From the cell containing the given text, extract its center point as (X, Y) coordinate. 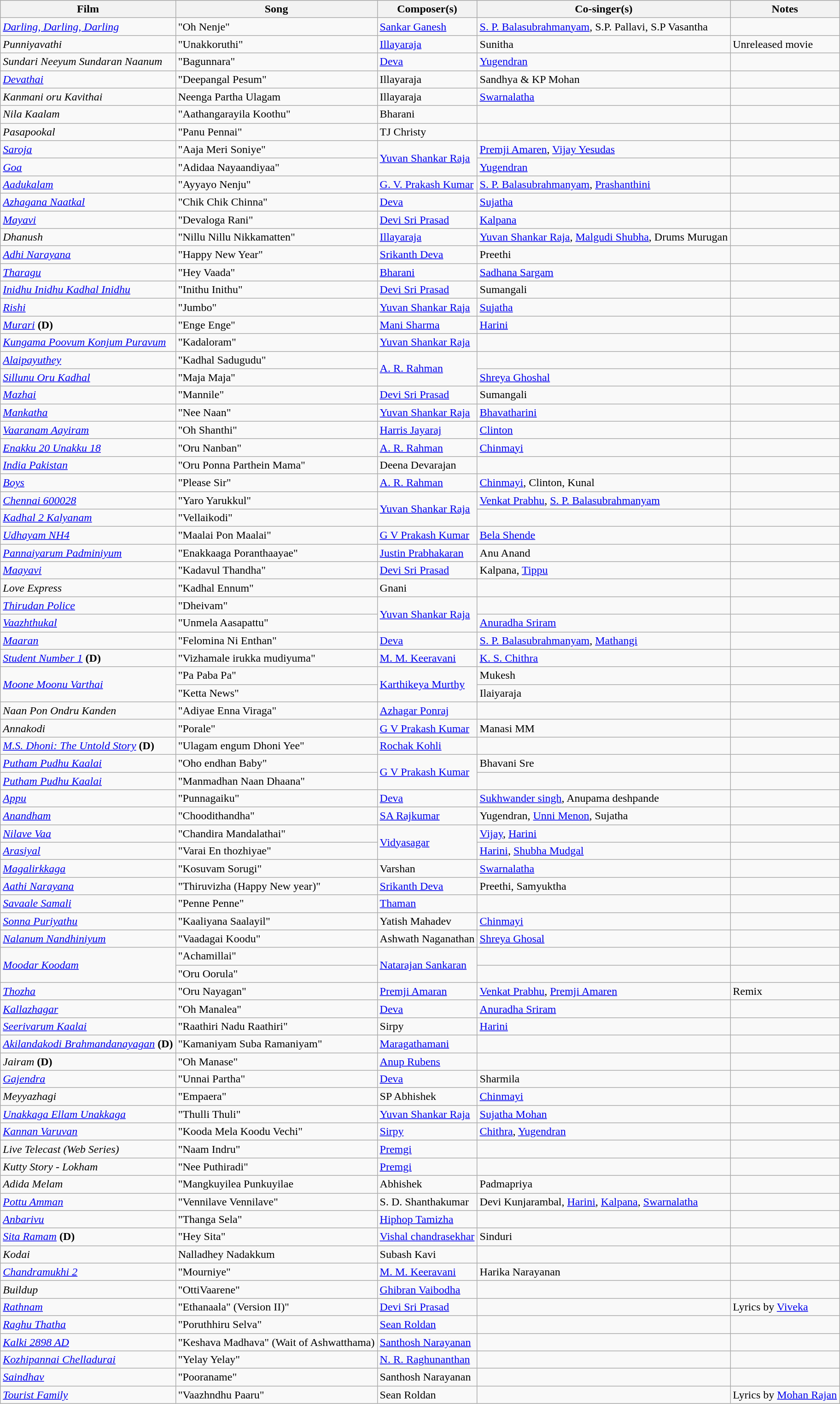
Buildup (88, 1289)
Composer(s) (427, 9)
Lyrics by Mohan Rajan (785, 1395)
Gnani (427, 588)
Sadhana Sargam (604, 272)
Kutty Story - Lokham (88, 1167)
Thirudan Police (88, 605)
Sunitha (604, 44)
S. P. Balasubrahmanyam, Mathangi (604, 640)
Nalladhey Nadakkum (276, 1254)
"Kadhal Ennum" (276, 588)
Mazhai (88, 395)
Chinmayi, Clinton, Kunal (604, 482)
Pottu Amman (88, 1202)
"Kaaliyana Saalayil" (276, 921)
S. P. Balasubrahmanyam, S.P. Pallavi, S.P Vasantha (604, 27)
Aadukalam (88, 184)
Annakodi (88, 728)
Anup Rubens (427, 1061)
"Vennilave Vennilave" (276, 1202)
Jairam (D) (88, 1061)
Premji Amaren, Vijay Yesudas (604, 149)
Adhi Narayana (88, 255)
Murari (D) (88, 325)
Devi Kunjarambal, Harini, Kalpana, Swarnalatha (604, 1202)
Manasi MM (604, 728)
Darling, Darling, Darling (88, 27)
Pannaiyarum Padminiyum (88, 553)
Meyyazhagi (88, 1097)
Justin Prabhakaran (427, 553)
"Please Sir" (276, 482)
"Manmadhan Naan Dhaana" (276, 781)
Mukesh (604, 676)
M.S. Dhoni: The Untold Story (D) (88, 746)
"Oru Nayagan" (276, 991)
"Poruthhiru Selva" (276, 1324)
"Happy New Year" (276, 255)
Vaaranam Aayiram (88, 430)
"Ulagam engum Dhoni Yee" (276, 746)
Karthikeya Murthy (427, 684)
"Vaadagai Koodu" (276, 939)
"Panu Pennai" (276, 132)
Premji Amaran (427, 991)
"Kosuvam Sorugi" (276, 869)
Arasiyal (88, 851)
"Empaera" (276, 1097)
Kanmani oru Kavithai (88, 97)
"Oh Manase" (276, 1061)
"Naam Indru" (276, 1149)
Rochak Kohli (427, 746)
"Penne Penne" (276, 904)
S. P. Balasubrahmanyam, Prashanthini (604, 184)
Goa (88, 167)
"Yelay Yelay" (276, 1360)
Sillunu Oru Kadhal (88, 377)
Moodar Koodam (88, 965)
"Kadaloram" (276, 342)
Subash Kavi (427, 1254)
"Nee Puthiradi" (276, 1167)
"Adiyae Enna Viraga" (276, 711)
"Pooraname" (276, 1377)
"Kooda Mela Koodu Vechi" (276, 1132)
"Varai En thozhiyae" (276, 851)
"Achamillai" (276, 956)
Pasapookal (88, 132)
Sonna Puriyathu (88, 921)
Unreleased movie (785, 44)
Kadhal 2 Kalyanam (88, 518)
Sandhya & KP Mohan (604, 79)
Venkat Prabhu, Premji Amaren (604, 991)
Nila Kaalam (88, 114)
"Keshava Madhava" (Wait of Ashwatthama) (276, 1342)
Tharagu (88, 272)
"Punnagaiku" (276, 799)
SP Abhishek (427, 1097)
Aathi Narayana (88, 886)
"Hey Vaada" (276, 272)
Padmapriya (604, 1184)
Sinduri (604, 1237)
"Kadavul Thandha" (276, 570)
Alaipayuthey (88, 360)
"Jumbo" (276, 307)
"Bagunnara" (276, 62)
Mani Sharma (427, 325)
Udhayam NH4 (88, 535)
Bhavatharini (604, 412)
"Thiruvizha (Happy New year)" (276, 886)
Preethi (604, 255)
"Inithu Inithu" (276, 290)
Anbarivu (88, 1219)
Chithra, Yugendran (604, 1132)
"Ketta News" (276, 693)
SA Rajkumar (427, 816)
"Chandira Mandalathai" (276, 834)
Kodai (88, 1254)
Saindhav (88, 1377)
Varshan (427, 869)
Sukhwander singh, Anupama deshpande (604, 799)
India Pakistan (88, 465)
Inidhu Inidhu Kadhal Inidhu (88, 290)
Boys (88, 482)
"Kamaniyam Suba Ramaniyam" (276, 1044)
"Oh Shanthi" (276, 430)
Love Express (88, 588)
"Mangkuyilea Punkuyilae (276, 1184)
Sujatha Mohan (604, 1114)
Venkat Prabhu, S. P. Balasubrahmanyam (604, 500)
Shreya Ghoshal (604, 377)
Live Telecast (Web Series) (88, 1149)
Mankatha (88, 412)
TJ Christy (427, 132)
"Choodithandha" (276, 816)
"Ethanaala" (Version II)" (276, 1307)
S. D. Shanthakumar (427, 1202)
Thaman (427, 904)
Neenga Partha Ulagam (276, 97)
Harika Narayanan (604, 1272)
Preethi, Samyuktha (604, 886)
Clinton (604, 430)
Devathai (88, 79)
Punniyavathi (88, 44)
Kungama Poovum Konjum Puravum (88, 342)
Song (276, 9)
Chandramukhi 2 (88, 1272)
Kalpana (604, 220)
N. R. Raghunanthan (427, 1360)
Anu Anand (604, 553)
"Hey Sita" (276, 1237)
K. S. Chithra (604, 658)
Azhagana Naatkal (88, 202)
Mayavi (88, 220)
Anandham (88, 816)
"Dheivam" (276, 605)
Saroja (88, 149)
Raghu Thatha (88, 1324)
Deena Devarajan (427, 465)
"Unnai Partha" (276, 1079)
"Felomina Ni Enthan" (276, 640)
"Vizhamale irukka mudiyuma" (276, 658)
Thozha (88, 991)
"Thulli Thuli" (276, 1114)
"Porale" (276, 728)
Hiphop Tamizha (427, 1219)
Magalirkkaga (88, 869)
Rathnam (88, 1307)
Kozhipannai Chelladurai (88, 1360)
Harris Jayaraj (427, 430)
Harini, Shubha Mudgal (604, 851)
"Unmela Aasapattu" (276, 623)
"Nillu Nillu Nikkamatten" (276, 237)
Bela Shende (604, 535)
"Maja Maja" (276, 377)
Kalpana, Tippu (604, 570)
Adida Melam (88, 1184)
"Devaloga Rani" (276, 220)
Ghibran Vaibodha (427, 1289)
"Oru Nanban" (276, 447)
Yatish Mahadev (427, 921)
Ashwath Naganathan (427, 939)
Ilaiyaraja (604, 693)
Yugendran, Unni Menon, Sujatha (604, 816)
Lyrics by Viveka (785, 1307)
"Nee Naan" (276, 412)
Co-singer(s) (604, 9)
Bhavani Sre (604, 763)
Dhanush (88, 237)
Abhishek (427, 1184)
Shreya Ghosal (604, 939)
"Yaro Yarukkul" (276, 500)
Unakkaga Ellam Unakkaga (88, 1114)
Tourist Family (88, 1395)
Seerivarum Kaalai (88, 1026)
Maragathamani (427, 1044)
"Oho endhan Baby" (276, 763)
"Mourniye" (276, 1272)
Vaazhthukal (88, 623)
"Vellaikodi" (276, 518)
Kalki 2898 AD (88, 1342)
Sita Ramam (D) (88, 1237)
"OttiVaarene" (276, 1289)
"Aaja Meri Soniye" (276, 149)
"Deepangal Pesum" (276, 79)
Vijay, Harini (604, 834)
Nilave Vaa (88, 834)
"Maalai Pon Maalai" (276, 535)
Rishi (88, 307)
Notes (785, 9)
Akilandakodi Brahmandanayagan (D) (88, 1044)
"Adidaa Nayaandiyaa" (276, 167)
Remix (785, 991)
Sundari Neeyum Sundaran Naanum (88, 62)
"Enge Enge" (276, 325)
Maaran (88, 640)
Nalanum Nandhiniyum (88, 939)
Vishal chandrasekhar (427, 1237)
"Chik Chik Chinna" (276, 202)
Sankar Ganesh (427, 27)
"Raathiri Nadu Raathiri" (276, 1026)
Film (88, 9)
Appu (88, 799)
Azhagar Ponraj (427, 711)
"Oru Oorula" (276, 974)
Maayavi (88, 570)
Chennai 600028 (88, 500)
Enakku 20 Unakku 18 (88, 447)
"Ayyayo Nenju" (276, 184)
"Enakkaaga Poranthaayae" (276, 553)
"Thanga Sela" (276, 1219)
Student Number 1 (D) (88, 658)
Vidyasagar (427, 842)
"Mannile" (276, 395)
"Oh Nenje" (276, 27)
Kallazhagar (88, 1009)
Natarajan Sankaran (427, 965)
"Oru Ponna Parthein Mama" (276, 465)
Gajendra (88, 1079)
G. V. Prakash Kumar (427, 184)
Savaale Samali (88, 904)
Sharmila (604, 1079)
Moone Moonu Varthai (88, 684)
"Oh Manalea" (276, 1009)
"Unakkoruthi" (276, 44)
Yuvan Shankar Raja, Malgudi Shubha, Drums Murugan (604, 237)
Kannan Varuvan (88, 1132)
"Kadhal Sadugudu" (276, 360)
"Vaazhndhu Paaru" (276, 1395)
"Aathangarayila Koothu" (276, 114)
"Pa Paba Pa" (276, 676)
Naan Pon Ondru Kanden (88, 711)
